Output the [X, Y] coordinate of the center of the cell containing the given text.  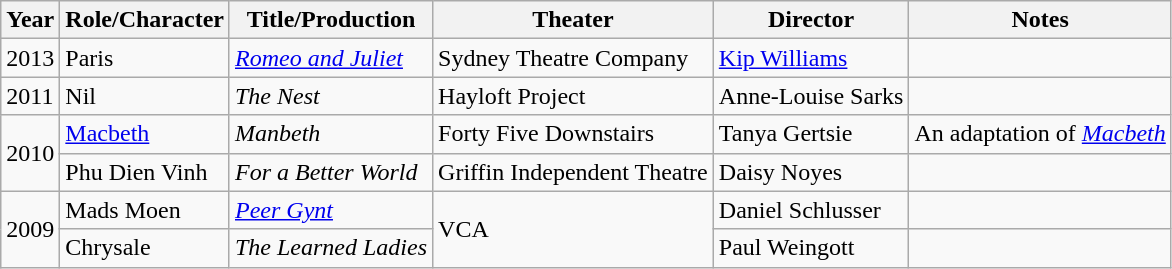
Anne-Louise Sarks [811, 96]
Theater [574, 20]
Phu Dien Vinh [145, 172]
2009 [30, 229]
Griffin Independent Theatre [574, 172]
Paul Weingott [811, 248]
Kip Williams [811, 58]
For a Better World [330, 172]
The Learned Ladies [330, 248]
Director [811, 20]
Sydney Theatre Company [574, 58]
Daniel Schlusser [811, 210]
Mads Moen [145, 210]
2011 [30, 96]
Title/Production [330, 20]
Romeo and Juliet [330, 58]
Manbeth [330, 134]
Hayloft Project [574, 96]
The Nest [330, 96]
2013 [30, 58]
Peer Gynt [330, 210]
Year [30, 20]
Tanya Gertsie [811, 134]
2010 [30, 153]
Paris [145, 58]
Macbeth [145, 134]
Daisy Noyes [811, 172]
Role/Character [145, 20]
Forty Five Downstairs [574, 134]
An adaptation of Macbeth [1040, 134]
Chrysale [145, 248]
Notes [1040, 20]
Nil [145, 96]
VCA [574, 229]
